Output the (x, y) coordinate of the center of the cell containing the given text.  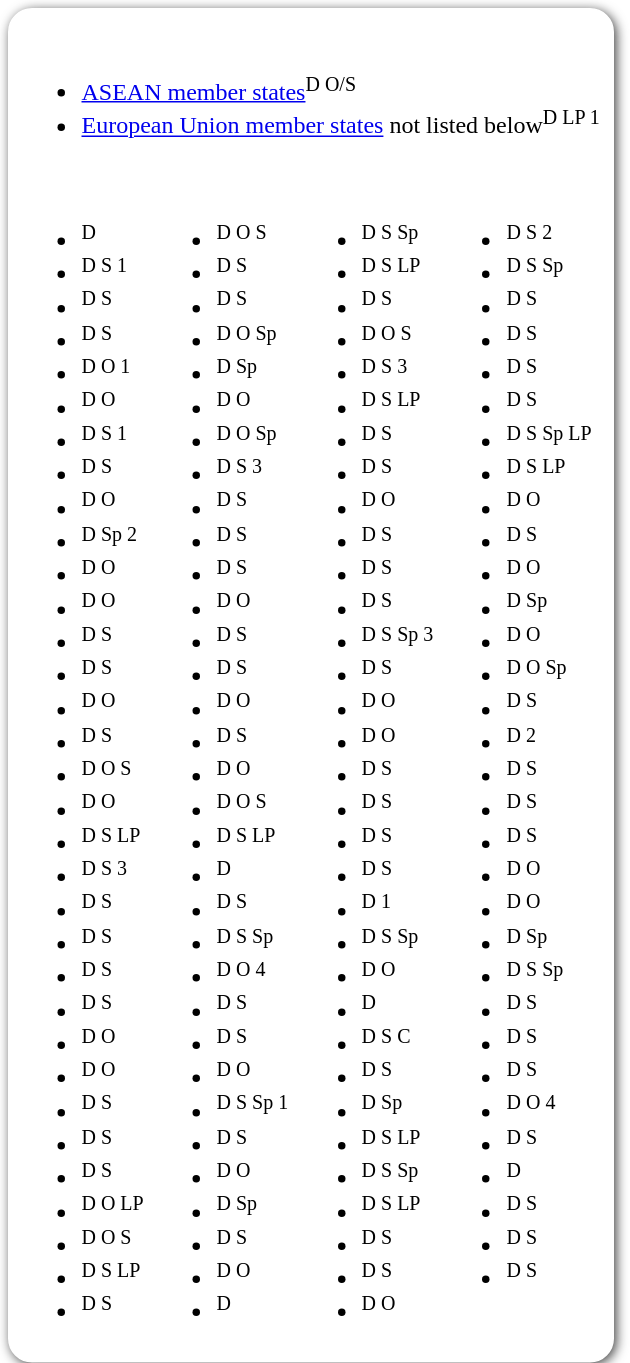
DD S 1D SD SD O 1D OD S 1D SD OD Sp 2D OD OD SD SD OD SD O SD OD S LPD S 3D SD SD SD SD OD OD SD SD SD O LPD O SD S LPD S (86, 760)
ASEAN member statesD O/S European Union member states not listed belowD LP 1 (310, 92)
D O SD SD SD O SpD SpD OD O SpD S 3D SD SD SD OD SD SD OD SD OD O SD S LPDD SD S SpD O 4D SD SD OD S Sp 1D SD OD SpD SD OD (226, 760)
D S 2D S SpD SD SD SD SD S Sp LPD S LPD OD SD OD SpD OD O SpD SD 2D SD SD SD OD OD SpD S SpD SD SD SD O 4D SDD SD SD S (523, 760)
D S SpD S LPD SD O SD S 3D S LPD SD SD OD SD SD SD S Sp 3D SD OD OD SD SD SD SD 1D S SpD ODD S CD SD SpD S LPD S SpD S LPD SD SD O (371, 760)
